Scan for the cell matching the given text and deliver its [x, y] coordinate at center. 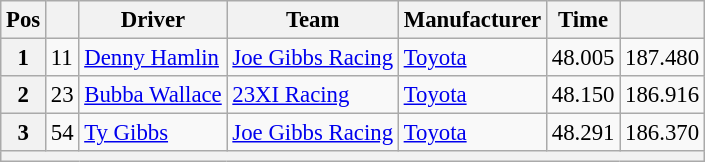
Manufacturer [472, 20]
186.370 [662, 133]
Team [312, 20]
Pos [24, 20]
1 [24, 58]
Denny Hamlin [153, 58]
2 [24, 95]
Ty Gibbs [153, 133]
3 [24, 133]
48.150 [582, 95]
186.916 [662, 95]
48.005 [582, 58]
48.291 [582, 133]
Bubba Wallace [153, 95]
187.480 [662, 58]
Time [582, 20]
Driver [153, 20]
23 [62, 95]
23XI Racing [312, 95]
11 [62, 58]
54 [62, 133]
